Output the [x, y] coordinate of the center of the cell containing the given text.  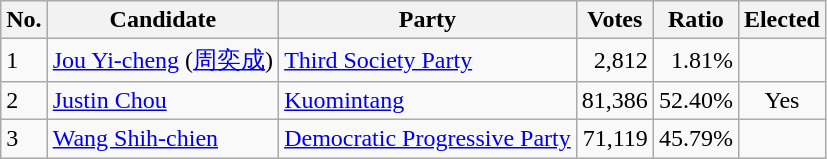
Kuomintang [428, 100]
2 [24, 100]
81,386 [614, 100]
71,119 [614, 138]
52.40% [696, 100]
Third Society Party [428, 60]
Yes [782, 100]
3 [24, 138]
Wang Shih-chien [162, 138]
1.81% [696, 60]
2,812 [614, 60]
1 [24, 60]
Candidate [162, 20]
45.79% [696, 138]
Party [428, 20]
No. [24, 20]
Ratio [696, 20]
Democratic Progressive Party [428, 138]
Votes [614, 20]
Elected [782, 20]
Justin Chou [162, 100]
Jou Yi-cheng (周奕成) [162, 60]
